Detect which cell encompasses the target text, then output its [X, Y] center coordinate. 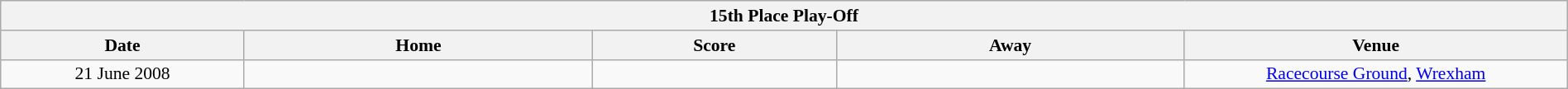
Home [418, 45]
21 June 2008 [122, 74]
Score [715, 45]
15th Place Play-Off [784, 16]
Racecourse Ground, Wrexham [1376, 74]
Away [1011, 45]
Date [122, 45]
Venue [1376, 45]
